Return (X, Y) of the center of cell containing provided text 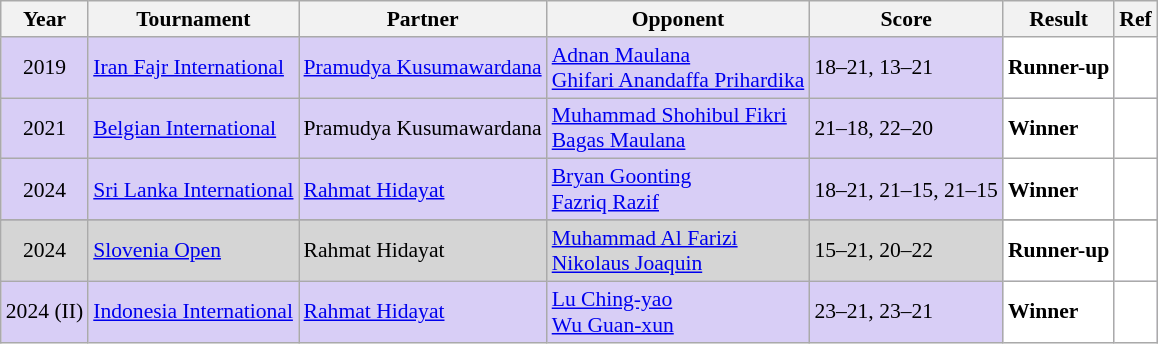
Slovenia Open (193, 250)
Ref (1135, 19)
Iran Fajr International (193, 68)
2019 (44, 68)
Indonesia International (193, 312)
18–21, 21–15, 21–15 (906, 190)
Result (1058, 19)
Year (44, 19)
18–21, 13–21 (906, 68)
Bryan Goonting Fazriq Razif (678, 190)
21–18, 22–20 (906, 128)
Opponent (678, 19)
Belgian International (193, 128)
15–21, 20–22 (906, 250)
Tournament (193, 19)
Lu Ching-yao Wu Guan-xun (678, 312)
Adnan Maulana Ghifari Anandaffa Prihardika (678, 68)
2024 (II) (44, 312)
Score (906, 19)
Sri Lanka International (193, 190)
Muhammad Shohibul Fikri Bagas Maulana (678, 128)
Muhammad Al Farizi Nikolaus Joaquin (678, 250)
Partner (423, 19)
23–21, 23–21 (906, 312)
2021 (44, 128)
